From the cell containing the given text, extract its center point as (X, Y) coordinate. 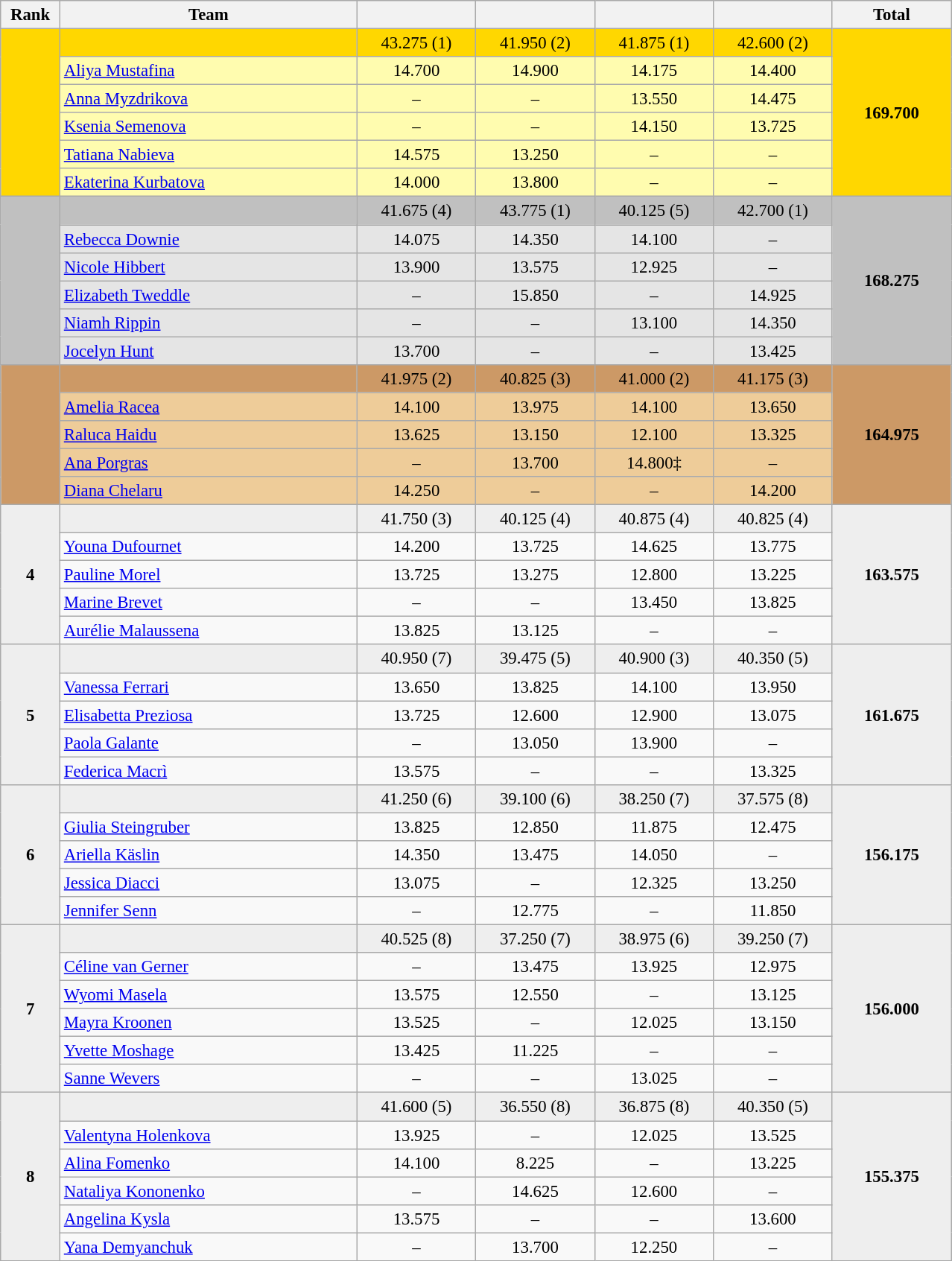
14.475 (773, 99)
39.100 (6) (535, 799)
12.775 (535, 911)
Rebecca Downie (209, 239)
12.100 (654, 435)
Ksenia Semenova (209, 127)
Yana Demyanchuk (209, 1247)
14.175 (654, 71)
Vanessa Ferrari (209, 687)
5 (31, 715)
36.550 (8) (535, 1107)
41.000 (2) (654, 379)
40.875 (4) (654, 519)
14.050 (654, 855)
Paola Galante (209, 743)
169.700 (892, 113)
156.175 (892, 855)
Federica Macrì (209, 771)
40.950 (7) (416, 659)
14.400 (773, 71)
13.025 (654, 1079)
Nicole Hibbert (209, 267)
40.125 (4) (535, 519)
Ariella Käslin (209, 855)
8 (31, 1177)
43.275 (1) (416, 43)
Valentyna Holenkova (209, 1135)
41.950 (2) (535, 43)
41.175 (3) (773, 379)
12.550 (535, 995)
39.475 (5) (535, 659)
Elisabetta Preziosa (209, 715)
42.600 (2) (773, 43)
Giulia Steingruber (209, 827)
Rank (31, 15)
Ana Porgras (209, 463)
12.475 (773, 827)
38.975 (6) (654, 939)
40.525 (8) (416, 939)
13.975 (535, 407)
41.875 (1) (654, 43)
163.575 (892, 575)
14.700 (416, 71)
Jennifer Senn (209, 911)
6 (31, 855)
14.575 (416, 155)
37.250 (7) (535, 939)
41.750 (3) (416, 519)
13.775 (773, 547)
Céline van Gerner (209, 967)
14.000 (416, 182)
Nataliya Kononenko (209, 1191)
Youna Dufournet (209, 547)
42.700 (1) (773, 211)
Yvette Moshage (209, 1051)
Pauline Morel (209, 575)
12.975 (773, 967)
12.325 (654, 883)
14.800‡ (654, 463)
12.900 (654, 715)
13.275 (535, 575)
Raluca Haidu (209, 435)
156.000 (892, 1009)
13.800 (535, 182)
14.250 (416, 491)
Tatiana Nabieva (209, 155)
Anna Myzdrikova (209, 99)
41.675 (4) (416, 211)
168.275 (892, 281)
14.925 (773, 295)
40.125 (5) (654, 211)
40.825 (4) (773, 519)
8.225 (535, 1163)
13.100 (654, 323)
13.450 (654, 603)
14.900 (535, 71)
164.975 (892, 435)
Team (209, 15)
161.675 (892, 715)
14.150 (654, 127)
Amelia Racea (209, 407)
Sanne Wevers (209, 1079)
Jessica Diacci (209, 883)
41.250 (6) (416, 799)
41.975 (2) (416, 379)
40.825 (3) (535, 379)
38.250 (7) (654, 799)
14.075 (416, 239)
15.850 (535, 295)
11.875 (654, 827)
13.625 (416, 435)
11.850 (773, 911)
37.575 (8) (773, 799)
Total (892, 15)
Marine Brevet (209, 603)
12.250 (654, 1247)
41.600 (5) (416, 1107)
Diana Chelaru (209, 491)
Elizabeth Tweddle (209, 295)
13.550 (654, 99)
12.850 (535, 827)
4 (31, 575)
40.900 (3) (654, 659)
Mayra Kroonen (209, 1023)
Jocelyn Hunt (209, 351)
12.925 (654, 267)
39.250 (7) (773, 939)
Aliya Mustafina (209, 71)
7 (31, 1009)
Angelina Kysla (209, 1219)
36.875 (8) (654, 1107)
155.375 (892, 1177)
13.050 (535, 743)
12.800 (654, 575)
13.600 (773, 1219)
Wyomi Masela (209, 995)
11.225 (535, 1051)
13.950 (773, 687)
Niamh Rippin (209, 323)
43.775 (1) (535, 211)
Alina Fomenko (209, 1163)
Aurélie Malaussena (209, 631)
Ekaterina Kurbatova (209, 182)
